Search for the cell housing the specified text and yield its [x, y] center coordinate. 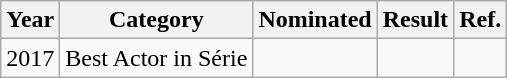
Ref. [480, 20]
Category [156, 20]
Best Actor in Série [156, 58]
Nominated [315, 20]
Result [415, 20]
2017 [30, 58]
Year [30, 20]
